Extract the [X, Y] coordinate from the center of the cell holding the provided text.  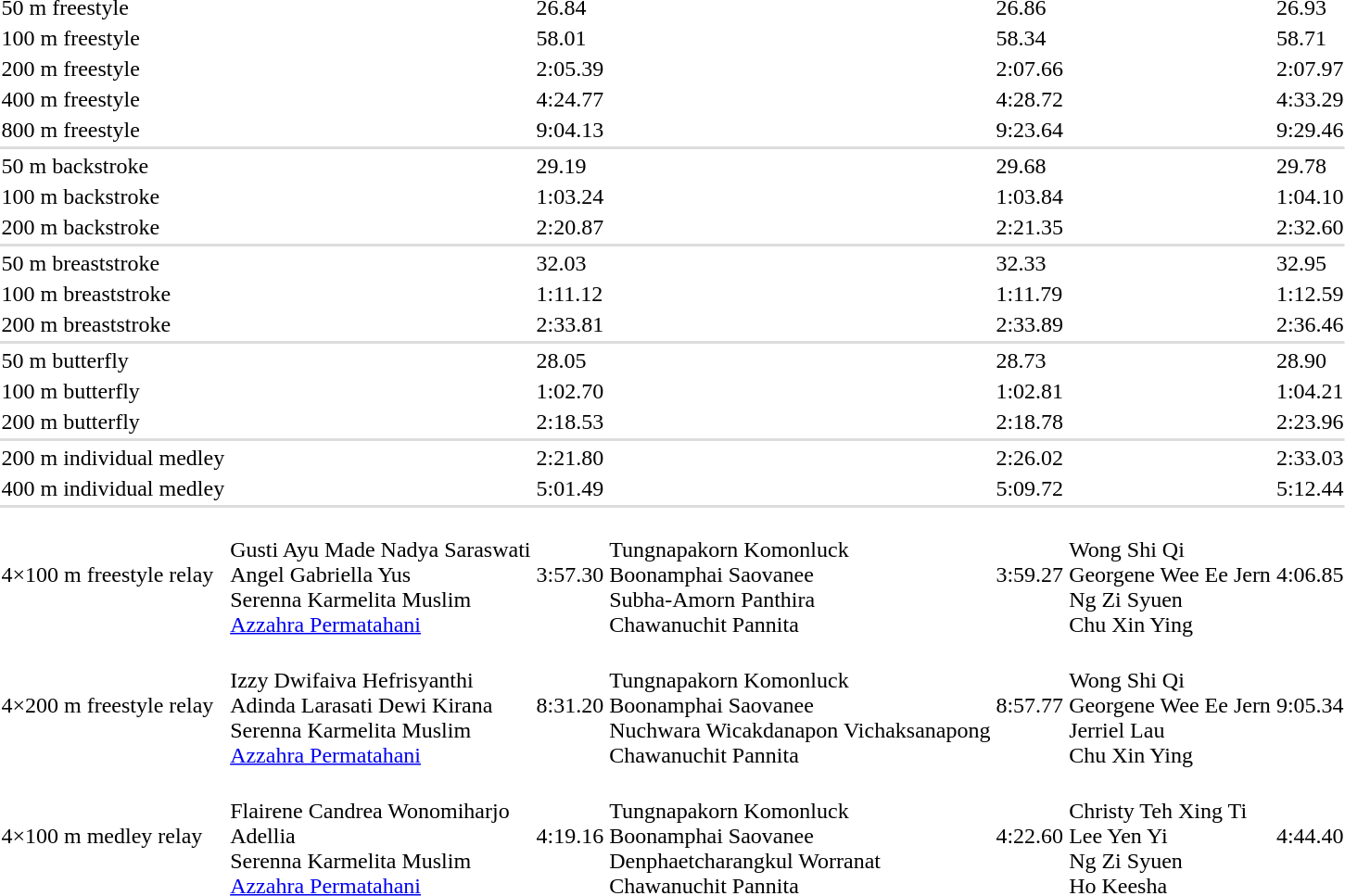
50 m backstroke [113, 166]
4×200 m freestyle relay [113, 705]
9:29.46 [1310, 130]
4:24.77 [570, 99]
Tungnapakorn KomonluckBoonamphai SaovaneeNuchwara Wicakdanapon VichaksanapongChawanuchit Pannita [800, 705]
100 m breaststroke [113, 294]
2:32.60 [1310, 227]
4:28.72 [1030, 99]
50 m breaststroke [113, 263]
Gusti Ayu Made Nadya SaraswatiAngel Gabriella YusSerenna Karmelita MuslimAzzahra Permatahani [380, 574]
9:04.13 [570, 130]
5:12.44 [1310, 488]
2:18.53 [570, 422]
3:57.30 [570, 574]
29.68 [1030, 166]
32.33 [1030, 263]
200 m breaststroke [113, 324]
Wong Shi QiGeorgene Wee Ee JernJerriel LauChu Xin Ying [1170, 705]
4×100 m freestyle relay [113, 574]
200 m butterfly [113, 422]
58.71 [1310, 38]
400 m individual medley [113, 488]
28.05 [570, 360]
1:03.24 [570, 196]
50 m butterfly [113, 360]
200 m individual medley [113, 458]
58.01 [570, 38]
1:12.59 [1310, 294]
8:31.20 [570, 705]
100 m backstroke [113, 196]
58.34 [1030, 38]
5:09.72 [1030, 488]
4:33.29 [1310, 99]
Tungnapakorn KomonluckBoonamphai SaovaneeSubha-Amorn PanthiraChawanuchit Pannita [800, 574]
1:11.79 [1030, 294]
32.95 [1310, 263]
1:04.10 [1310, 196]
1:11.12 [570, 294]
2:36.46 [1310, 324]
2:21.35 [1030, 227]
1:03.84 [1030, 196]
2:26.02 [1030, 458]
200 m freestyle [113, 69]
1:02.81 [1030, 391]
3:59.27 [1030, 574]
9:05.34 [1310, 705]
200 m backstroke [113, 227]
2:05.39 [570, 69]
2:33.03 [1310, 458]
2:33.81 [570, 324]
2:18.78 [1030, 422]
29.19 [570, 166]
28.73 [1030, 360]
Wong Shi QiGeorgene Wee Ee JernNg Zi SyuenChu Xin Ying [1170, 574]
9:23.64 [1030, 130]
5:01.49 [570, 488]
2:23.96 [1310, 422]
2:20.87 [570, 227]
2:07.97 [1310, 69]
400 m freestyle [113, 99]
100 m freestyle [113, 38]
Izzy Dwifaiva HefrisyanthiAdinda Larasati Dewi KiranaSerenna Karmelita MuslimAzzahra Permatahani [380, 705]
2:33.89 [1030, 324]
100 m butterfly [113, 391]
4:06.85 [1310, 574]
1:04.21 [1310, 391]
800 m freestyle [113, 130]
8:57.77 [1030, 705]
29.78 [1310, 166]
32.03 [570, 263]
28.90 [1310, 360]
1:02.70 [570, 391]
2:21.80 [570, 458]
2:07.66 [1030, 69]
